Capture the cell that displays the provided text and extract its [x, y] central coordinate. 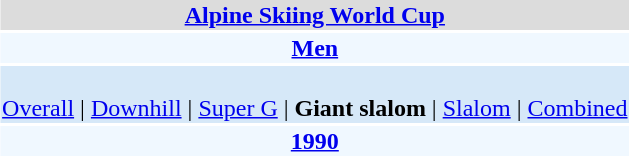
1990 [315, 141]
Alpine Skiing World Cup [315, 15]
Men [315, 48]
Overall | Downhill | Super G | Giant slalom | Slalom | Combined [315, 94]
